Capture the cell that displays the provided text and extract its (x, y) central coordinate. 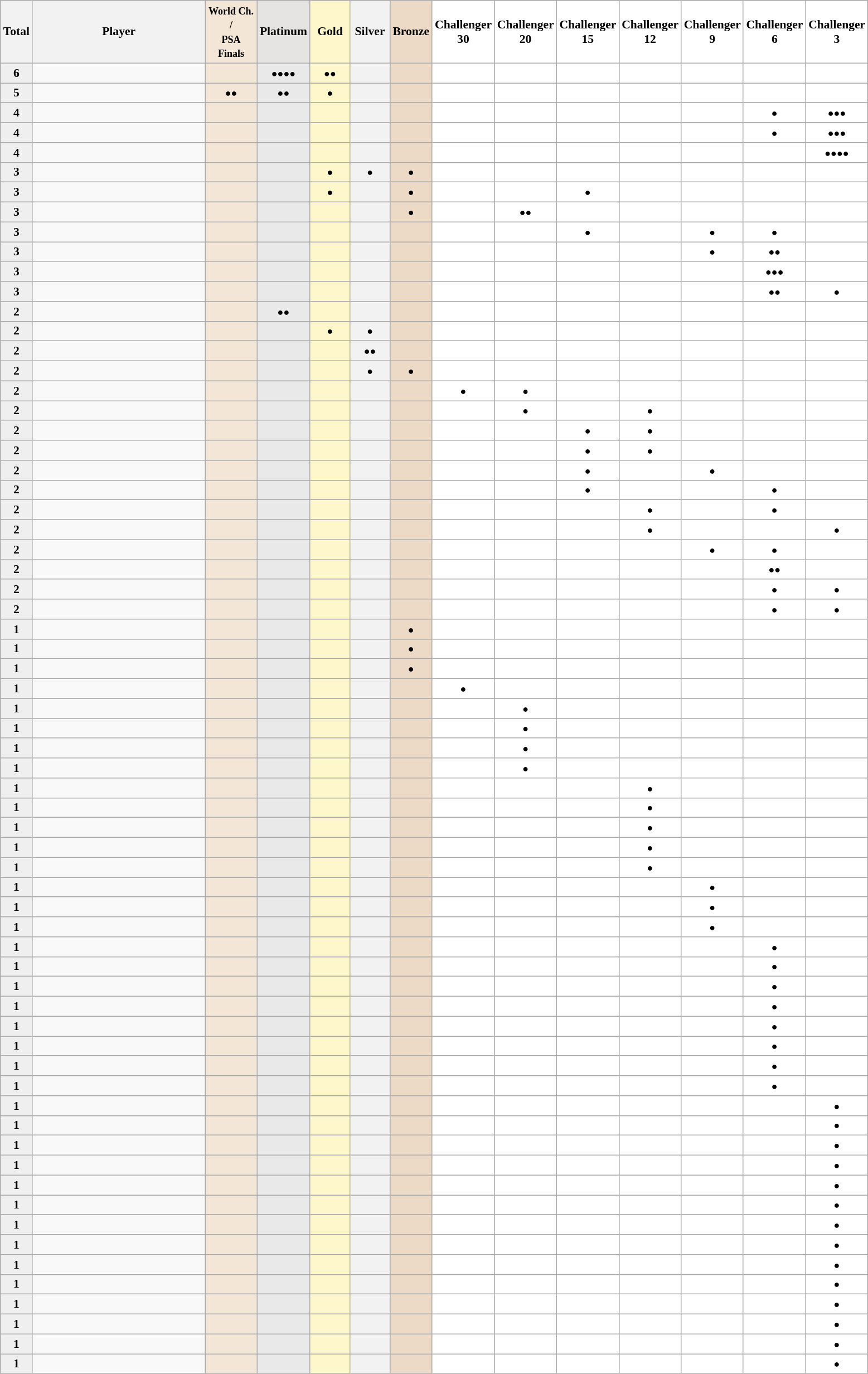
Total (17, 32)
Silver (370, 32)
Challenger 30 (463, 32)
Challenger 20 (526, 32)
5 (17, 93)
Bronze (411, 32)
Challenger 12 (650, 32)
6 (17, 73)
Player (119, 32)
Gold (330, 32)
Challenger 3 (837, 32)
Platinum (283, 32)
World Ch. /PSA Finals (231, 32)
Challenger 15 (588, 32)
Challenger 9 (712, 32)
Challenger 6 (774, 32)
